For the text-containing cell, return its midpoint in [x, y] coordinate format. 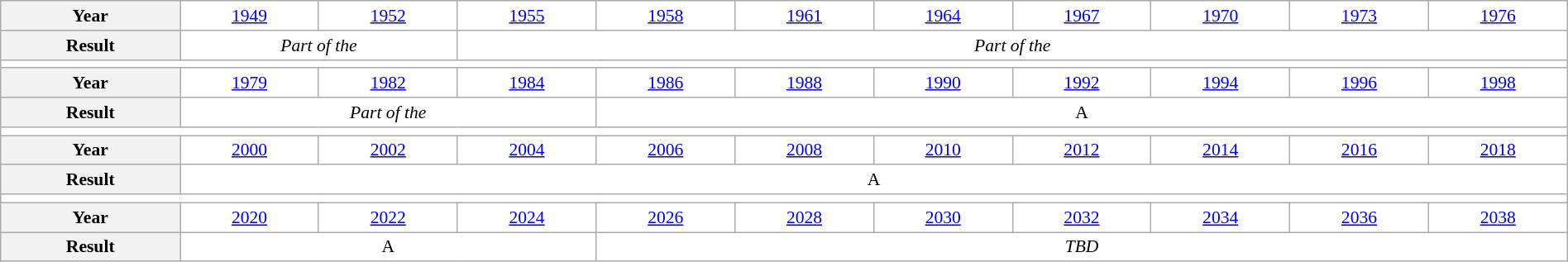
1961 [805, 16]
1949 [250, 16]
1976 [1498, 16]
2024 [527, 217]
1982 [388, 83]
2000 [250, 150]
1986 [666, 83]
2034 [1221, 217]
1996 [1360, 83]
2026 [666, 217]
2016 [1360, 150]
1979 [250, 83]
1952 [388, 16]
1998 [1498, 83]
1994 [1221, 83]
2020 [250, 217]
1955 [527, 16]
1967 [1082, 16]
1990 [943, 83]
1988 [805, 83]
2030 [943, 217]
2010 [943, 150]
1973 [1360, 16]
2004 [527, 150]
2006 [666, 150]
2032 [1082, 217]
1984 [527, 83]
2022 [388, 217]
2028 [805, 217]
2036 [1360, 217]
1958 [666, 16]
2014 [1221, 150]
2038 [1498, 217]
1970 [1221, 16]
1964 [943, 16]
1992 [1082, 83]
2008 [805, 150]
2012 [1082, 150]
TBD [1082, 247]
2002 [388, 150]
2018 [1498, 150]
